Capture the cell that displays the provided text and extract its (x, y) central coordinate. 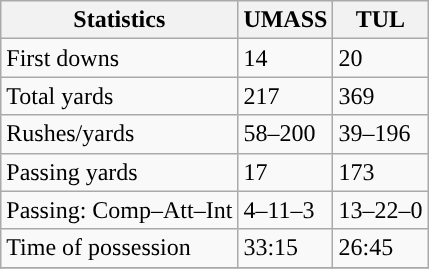
Time of possession (120, 248)
39–196 (380, 134)
Passing yards (120, 172)
14 (286, 58)
17 (286, 172)
173 (380, 172)
Passing: Comp–Att–Int (120, 210)
26:45 (380, 248)
33:15 (286, 248)
20 (380, 58)
13–22–0 (380, 210)
217 (286, 96)
First downs (120, 58)
58–200 (286, 134)
4–11–3 (286, 210)
369 (380, 96)
Total yards (120, 96)
TUL (380, 20)
Rushes/yards (120, 134)
Statistics (120, 20)
UMASS (286, 20)
